Scan for the cell matching the given text and deliver its [X, Y] coordinate at center. 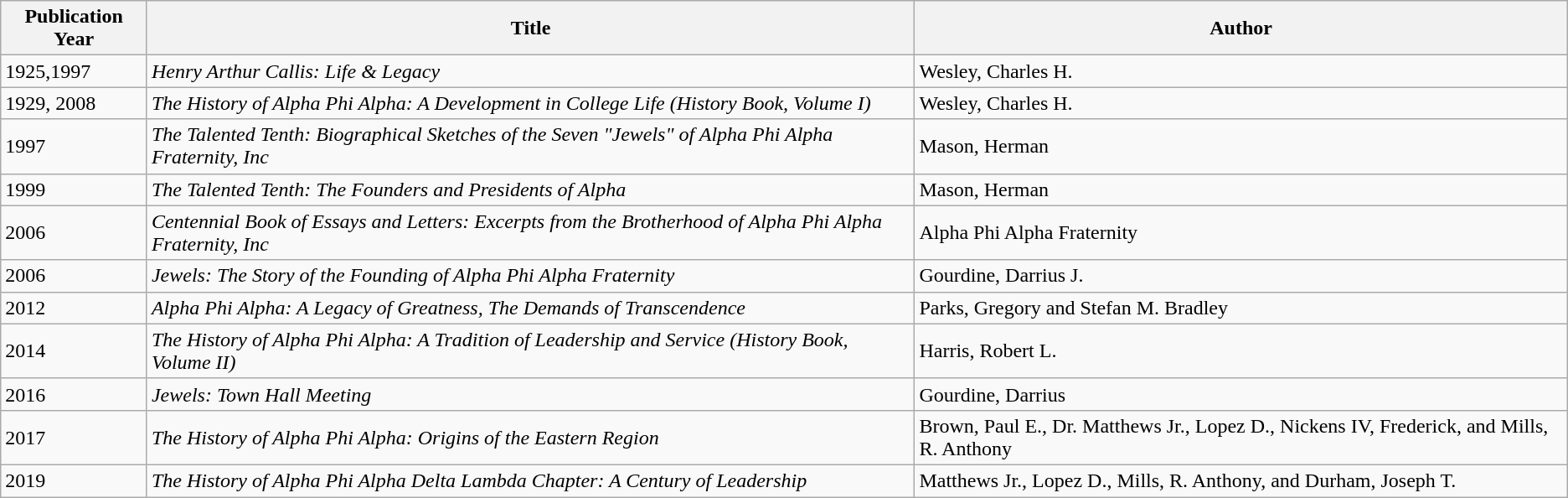
1997 [74, 146]
The History of Alpha Phi Alpha: A Tradition of Leadership and Service (History Book, Volume II) [530, 350]
The History of Alpha Phi Alpha Delta Lambda Chapter: A Century of Leadership [530, 480]
Henry Arthur Callis: Life & Legacy [530, 71]
1925,1997 [74, 71]
The History of Alpha Phi Alpha: A Development in College Life (History Book, Volume I) [530, 103]
Alpha Phi Alpha Fraternity [1241, 233]
2019 [74, 480]
Jewels: The Story of the Founding of Alpha Phi Alpha Fraternity [530, 276]
Matthews Jr., Lopez D., Mills, R. Anthony, and Durham, Joseph T. [1241, 480]
Centennial Book of Essays and Letters: Excerpts from the Brotherhood of Alpha Phi Alpha Fraternity, Inc [530, 233]
2012 [74, 308]
Harris, Robert L. [1241, 350]
1999 [74, 189]
Jewels: Town Hall Meeting [530, 394]
The Talented Tenth: Biographical Sketches of the Seven "Jewels" of Alpha Phi Alpha Fraternity, Inc [530, 146]
Brown, Paul E., Dr. Matthews Jr., Lopez D., Nickens IV, Frederick, and Mills, R. Anthony [1241, 438]
Gourdine, Darrius [1241, 394]
Gourdine, Darrius J. [1241, 276]
2014 [74, 350]
2016 [74, 394]
The Talented Tenth: The Founders and Presidents of Alpha [530, 189]
Author [1241, 29]
Parks, Gregory and Stefan M. Bradley [1241, 308]
Alpha Phi Alpha: A Legacy of Greatness, The Demands of Transcendence [530, 308]
2017 [74, 438]
Publication Year [74, 29]
The History of Alpha Phi Alpha: Origins of the Eastern Region [530, 438]
1929, 2008 [74, 103]
Title [530, 29]
